Return the [X, Y] coordinate for the center point of the cell that contains the specified text.  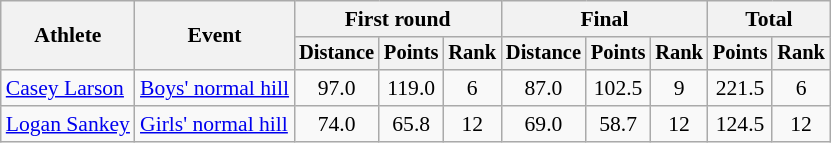
97.0 [336, 88]
First round [398, 19]
65.8 [411, 124]
Athlete [68, 36]
9 [679, 88]
Girls' normal hill [214, 124]
102.5 [618, 88]
Boys' normal hill [214, 88]
Casey Larson [68, 88]
Event [214, 36]
Total [769, 19]
221.5 [740, 88]
58.7 [618, 124]
74.0 [336, 124]
124.5 [740, 124]
69.0 [544, 124]
119.0 [411, 88]
Final [604, 19]
87.0 [544, 88]
Logan Sankey [68, 124]
